Pinpoint the cell where the given text exists, returning its [X, Y] midpoint coordinate. 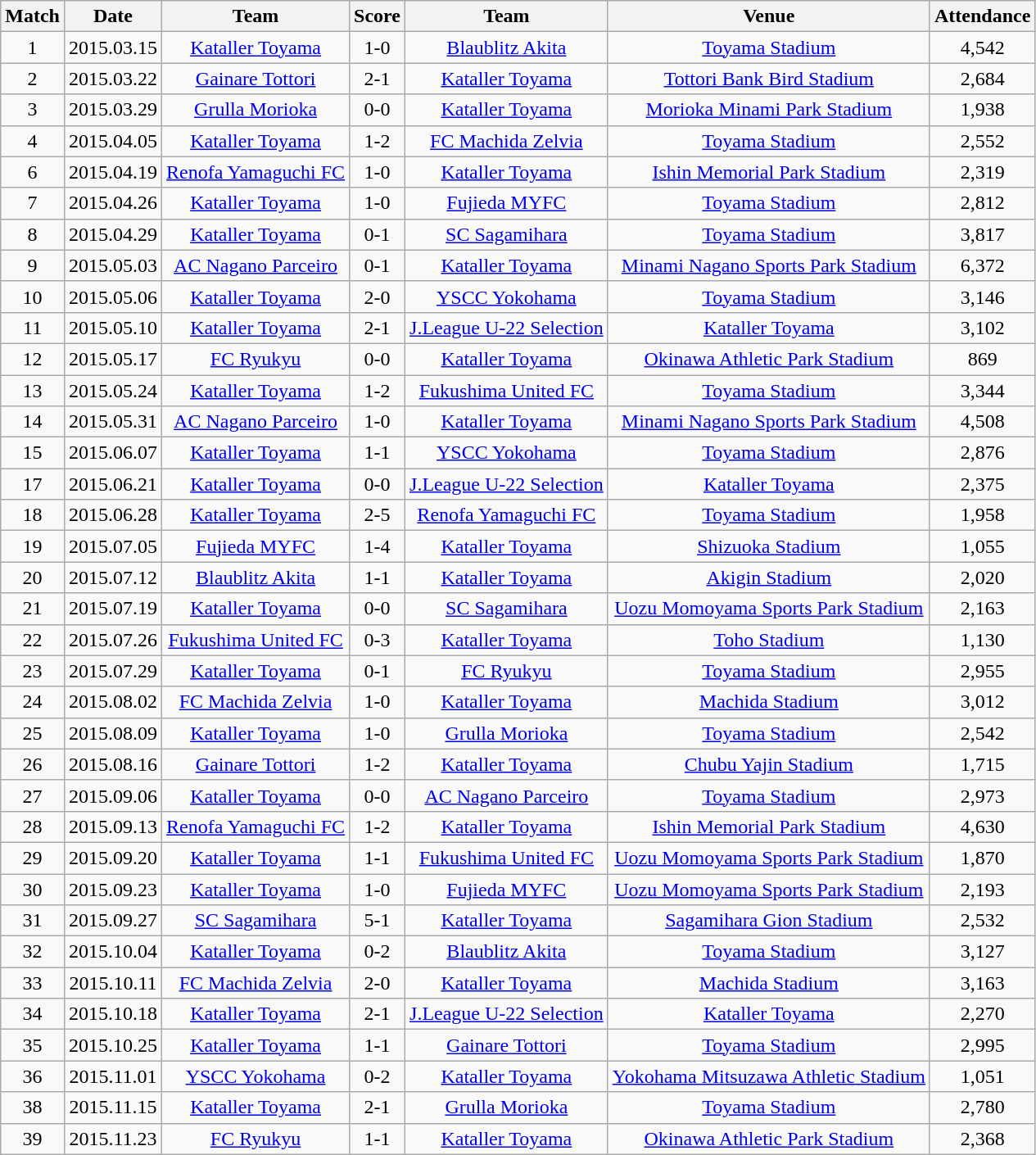
21 [33, 609]
2015.06.28 [113, 515]
30 [33, 889]
2,270 [982, 1014]
31 [33, 921]
2,684 [982, 79]
2015.05.24 [113, 391]
2015.10.11 [113, 983]
1,938 [982, 110]
1,715 [982, 764]
3,102 [982, 328]
Sagamihara Gion Stadium [768, 921]
2,995 [982, 1045]
6,372 [982, 265]
2,955 [982, 671]
33 [33, 983]
35 [33, 1045]
2,020 [982, 577]
2015.11.01 [113, 1076]
14 [33, 422]
3,127 [982, 952]
1 [33, 48]
23 [33, 671]
3,146 [982, 297]
39 [33, 1139]
2,375 [982, 484]
Attendance [982, 16]
20 [33, 577]
2015.11.23 [113, 1139]
2015.05.03 [113, 265]
2015.08.16 [113, 764]
0-3 [378, 640]
29 [33, 858]
2015.08.09 [113, 733]
28 [33, 827]
10 [33, 297]
13 [33, 391]
3,817 [982, 234]
2015.07.19 [113, 609]
2015.11.15 [113, 1107]
2015.05.10 [113, 328]
Venue [768, 16]
32 [33, 952]
27 [33, 795]
Akigin Stadium [768, 577]
2,542 [982, 733]
17 [33, 484]
19 [33, 546]
2015.10.18 [113, 1014]
1,130 [982, 640]
2015.10.04 [113, 952]
2015.09.13 [113, 827]
7 [33, 203]
2,876 [982, 453]
25 [33, 733]
3,344 [982, 391]
1,055 [982, 546]
1-4 [378, 546]
2,552 [982, 141]
8 [33, 234]
Toho Stadium [768, 640]
4,630 [982, 827]
2015.04.05 [113, 141]
2,532 [982, 921]
2015.03.15 [113, 48]
869 [982, 359]
2,193 [982, 889]
1,870 [982, 858]
Match [33, 16]
4,542 [982, 48]
2,163 [982, 609]
2015.04.29 [113, 234]
15 [33, 453]
2015.05.06 [113, 297]
2,368 [982, 1139]
1,958 [982, 515]
2015.05.31 [113, 422]
2,319 [982, 172]
9 [33, 265]
34 [33, 1014]
3,012 [982, 702]
Date [113, 16]
Shizuoka Stadium [768, 546]
Morioka Minami Park Stadium [768, 110]
Score [378, 16]
2015.06.07 [113, 453]
Yokohama Mitsuzawa Athletic Stadium [768, 1076]
Chubu Yajin Stadium [768, 764]
2,812 [982, 203]
2,780 [982, 1107]
2015.10.25 [113, 1045]
2015.05.17 [113, 359]
2015.03.22 [113, 79]
2 [33, 79]
24 [33, 702]
2015.07.29 [113, 671]
12 [33, 359]
38 [33, 1107]
2015.07.05 [113, 546]
2015.06.21 [113, 484]
3,163 [982, 983]
2015.03.29 [113, 110]
2015.04.26 [113, 203]
2015.09.20 [113, 858]
26 [33, 764]
2015.09.06 [113, 795]
Tottori Bank Bird Stadium [768, 79]
2015.09.23 [113, 889]
2015.04.19 [113, 172]
36 [33, 1076]
1,051 [982, 1076]
2,973 [982, 795]
11 [33, 328]
2015.07.12 [113, 577]
4,508 [982, 422]
2015.07.26 [113, 640]
2015.08.02 [113, 702]
6 [33, 172]
4 [33, 141]
2-5 [378, 515]
3 [33, 110]
22 [33, 640]
5-1 [378, 921]
2015.09.27 [113, 921]
18 [33, 515]
